Return the (X, Y) coordinate for the center point of the cell that contains the specified text.  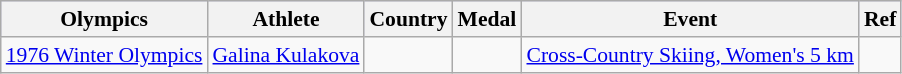
Event (690, 19)
Medal (488, 19)
Cross-Country Skiing, Women's 5 km (690, 55)
Country (408, 19)
Galina Kulakova (286, 55)
Olympics (104, 19)
1976 Winter Olympics (104, 55)
Ref (880, 19)
Athlete (286, 19)
